Extract the [X, Y] coordinate from the center of the cell holding the provided text.  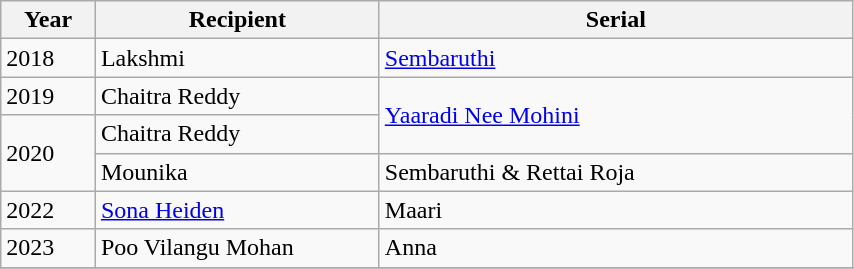
Mounika [237, 172]
2019 [48, 96]
Maari [616, 210]
Anna [616, 248]
Sembaruthi [616, 58]
Sembaruthi & Rettai Roja [616, 172]
2022 [48, 210]
2020 [48, 153]
2023 [48, 248]
Yaaradi Nee Mohini [616, 115]
Lakshmi [237, 58]
Poo Vilangu Mohan [237, 248]
2018 [48, 58]
Year [48, 20]
Sona Heiden [237, 210]
Serial [616, 20]
Recipient [237, 20]
